Find where the given text appears and provide that cell's center as (X, Y) coordinate. 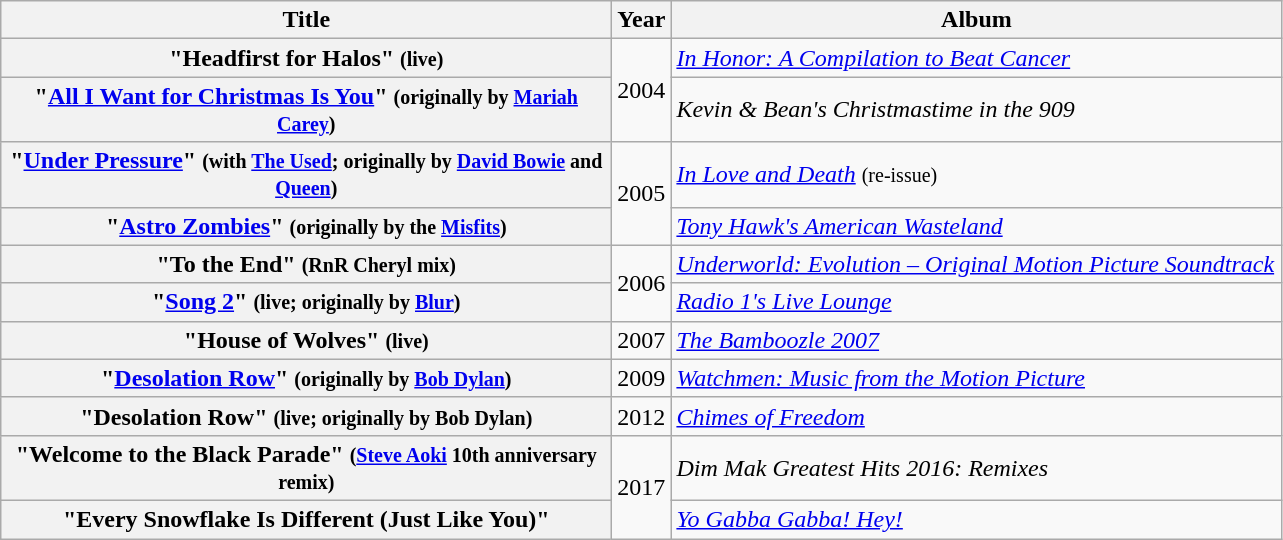
Tony Hawk's American Wasteland (976, 226)
"Astro Zombies" (originally by the Misfits) (306, 226)
"To the End" (RnR Cheryl mix) (306, 264)
"House of Wolves" (live) (306, 340)
Year (642, 20)
Underworld: Evolution – Original Motion Picture Soundtrack (976, 264)
2004 (642, 90)
Dim Mak Greatest Hits 2016: Remixes (976, 468)
Kevin & Bean's Christmastime in the 909 (976, 110)
2012 (642, 416)
Title (306, 20)
2005 (642, 194)
The Bamboozle 2007 (976, 340)
Chimes of Freedom (976, 416)
2009 (642, 378)
"All I Want for Christmas Is You" (originally by Mariah Carey) (306, 110)
"Desolation Row" (originally by Bob Dylan) (306, 378)
"Every Snowflake Is Different (Just Like You)" (306, 519)
"Welcome to the Black Parade" (Steve Aoki 10th anniversary remix) (306, 468)
2006 (642, 283)
2017 (642, 486)
In Honor: A Compilation to Beat Cancer (976, 58)
2007 (642, 340)
Yo Gabba Gabba! Hey! (976, 519)
"Desolation Row" (live; originally by Bob Dylan) (306, 416)
"Under Pressure" (with The Used; originally by David Bowie and Queen) (306, 174)
"Headfirst for Halos" (live) (306, 58)
In Love and Death (re-issue) (976, 174)
Album (976, 20)
Watchmen: Music from the Motion Picture (976, 378)
"Song 2" (live; originally by Blur) (306, 302)
Radio 1's Live Lounge (976, 302)
